Scan for the cell matching the given text and deliver its [X, Y] coordinate at center. 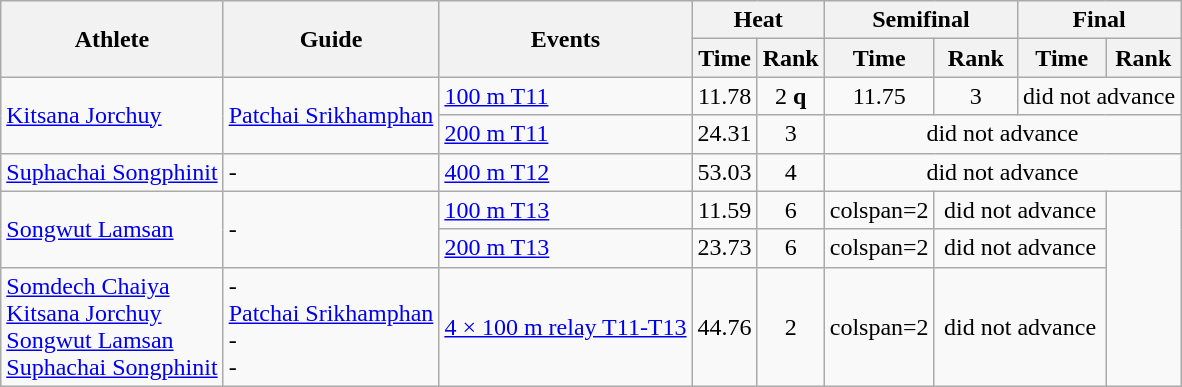
Guide [331, 39]
2 [790, 326]
Events [566, 39]
200 m T13 [566, 248]
Kitsana Jorchuy [112, 115]
44.76 [724, 326]
Patchai Srikhamphan [331, 115]
-Patchai Srikhamphan-- [331, 326]
200 m T11 [566, 134]
Final [1100, 20]
23.73 [724, 248]
100 m T11 [566, 96]
11.75 [879, 96]
4 [790, 172]
53.03 [724, 172]
Songwut Lamsan [112, 229]
Athlete [112, 39]
11.59 [724, 210]
2 q [790, 96]
100 m T13 [566, 210]
Heat [758, 20]
Suphachai Songphinit [112, 172]
400 m T12 [566, 172]
24.31 [724, 134]
11.78 [724, 96]
Somdech ChaiyaKitsana JorchuySongwut LamsanSuphachai Songphinit [112, 326]
Semifinal [920, 20]
4 × 100 m relay T11-T13 [566, 326]
